Provide the [X, Y] coordinate of the cell's center where the given text is located.  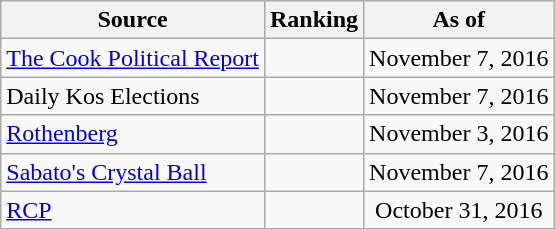
October 31, 2016 [459, 210]
RCP [133, 210]
Daily Kos Elections [133, 96]
Rothenberg [133, 134]
Ranking [314, 20]
Source [133, 20]
As of [459, 20]
November 3, 2016 [459, 134]
The Cook Political Report [133, 58]
Sabato's Crystal Ball [133, 172]
